Return [X, Y] of the center of cell containing provided text 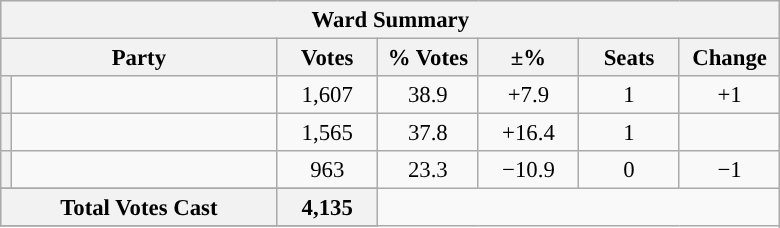
4,135 [328, 208]
38.9 [428, 95]
±% [528, 58]
Change [730, 58]
+7.9 [528, 95]
963 [328, 170]
37.8 [428, 133]
Party [139, 58]
−10.9 [528, 170]
0 [630, 170]
Seats [630, 58]
Votes [328, 58]
% Votes [428, 58]
1,565 [328, 133]
Ward Summary [390, 20]
1,607 [328, 95]
23.3 [428, 170]
Total Votes Cast [139, 208]
+1 [730, 95]
+16.4 [528, 133]
−1 [730, 170]
